From the cell containing the given text, extract its center point as (X, Y) coordinate. 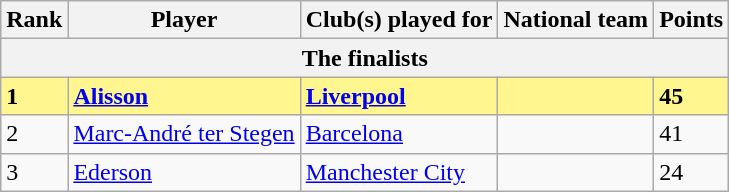
Manchester City (399, 172)
Barcelona (399, 134)
45 (692, 96)
Alisson (184, 96)
24 (692, 172)
Ederson (184, 172)
41 (692, 134)
1 (34, 96)
Rank (34, 20)
Marc-André ter Stegen (184, 134)
2 (34, 134)
3 (34, 172)
Player (184, 20)
Liverpool (399, 96)
Points (692, 20)
Club(s) played for (399, 20)
The finalists (365, 58)
National team (576, 20)
